Detect which cell encompasses the target text, then output its [x, y] center coordinate. 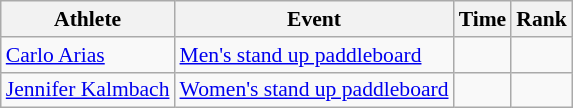
Women's stand up paddleboard [314, 90]
Men's stand up paddleboard [314, 55]
Time [483, 19]
Rank [542, 19]
Carlo Arias [88, 55]
Event [314, 19]
Jennifer Kalmbach [88, 90]
Athlete [88, 19]
